From the cell containing the given text, extract its center point as (X, Y) coordinate. 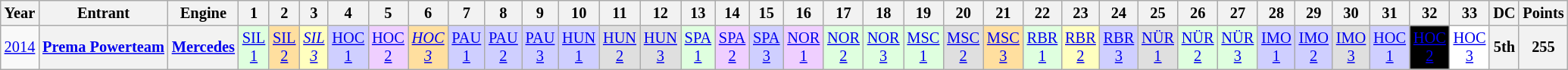
20 (964, 13)
28 (1276, 13)
29 (1313, 13)
SPA2 (732, 47)
5 (388, 13)
Points (1543, 13)
2 (284, 13)
21 (1003, 13)
1 (254, 13)
19 (924, 13)
MSC3 (1003, 47)
26 (1198, 13)
255 (1543, 47)
18 (883, 13)
DC (1504, 13)
PAU1 (467, 47)
12 (661, 13)
4 (348, 13)
NOR1 (803, 47)
27 (1238, 13)
SPA3 (767, 47)
31 (1389, 13)
17 (844, 13)
11 (620, 13)
8 (503, 13)
PAU2 (503, 47)
RBR3 (1119, 47)
NÜR3 (1238, 47)
NOR3 (883, 47)
NÜR2 (1198, 47)
SIL1 (254, 47)
2014 (20, 47)
23 (1080, 13)
IMO2 (1313, 47)
HUN2 (620, 47)
Engine (203, 13)
14 (732, 13)
33 (1470, 13)
16 (803, 13)
MSC1 (924, 47)
MSC2 (964, 47)
SPA1 (698, 47)
6 (429, 13)
IMO3 (1351, 47)
RBR1 (1042, 47)
10 (579, 13)
PAU3 (541, 47)
24 (1119, 13)
RBR2 (1080, 47)
Entrant (103, 13)
22 (1042, 13)
NÜR1 (1157, 47)
3 (314, 13)
NOR2 (844, 47)
SIL3 (314, 47)
Mercedes (203, 47)
Prema Powerteam (103, 47)
32 (1430, 13)
30 (1351, 13)
7 (467, 13)
13 (698, 13)
SIL2 (284, 47)
HUN1 (579, 47)
HUN3 (661, 47)
Year (20, 13)
5th (1504, 47)
25 (1157, 13)
IMO1 (1276, 47)
9 (541, 13)
15 (767, 13)
